For the text-containing cell, return its midpoint in (X, Y) coordinate format. 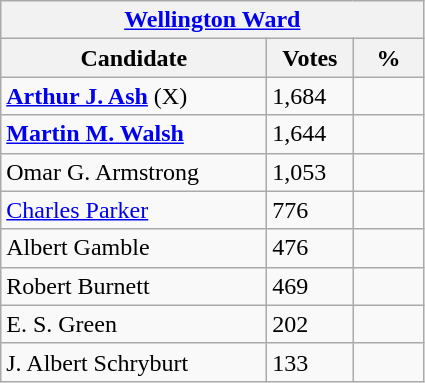
476 (310, 248)
Arthur J. Ash (X) (134, 96)
1,053 (310, 172)
1,684 (310, 96)
% (388, 58)
1,644 (310, 134)
469 (310, 286)
Robert Burnett (134, 286)
Charles Parker (134, 210)
Albert Gamble (134, 248)
Candidate (134, 58)
Martin M. Walsh (134, 134)
Omar G. Armstrong (134, 172)
Wellington Ward (212, 20)
E. S. Green (134, 324)
776 (310, 210)
Votes (310, 58)
133 (310, 362)
202 (310, 324)
J. Albert Schryburt (134, 362)
